Provide the (X, Y) coordinate of the cell's center where the given text is located.  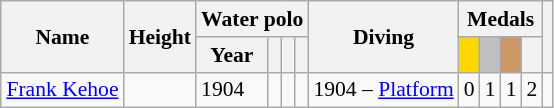
0 (470, 90)
2 (532, 90)
Diving (383, 36)
1904 – Platform (383, 90)
Medals (501, 19)
Year (232, 55)
Frank Kehoe (62, 90)
Height (160, 36)
Name (62, 36)
1904 (232, 90)
Water polo (252, 19)
